Output the [X, Y] coordinate of the center of the cell containing the given text.  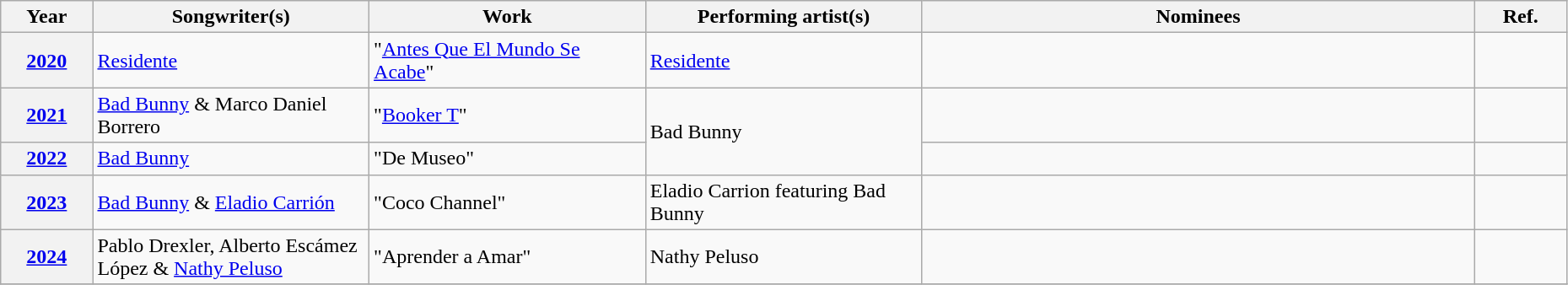
2021 [47, 115]
Songwriter(s) [231, 17]
Nathy Peluso [784, 256]
Bad Bunny & Eladio Carrión [231, 202]
2023 [47, 202]
Pablo Drexler, Alberto Escámez López & Nathy Peluso [231, 256]
Year [47, 17]
"Booker T" [508, 115]
2024 [47, 256]
Eladio Carrion featuring Bad Bunny [784, 202]
"Coco Channel" [508, 202]
Work [508, 17]
"Antes Que El Mundo Se Acabe" [508, 61]
Ref. [1520, 17]
"De Museo" [508, 159]
Nominees [1198, 17]
2020 [47, 61]
2022 [47, 159]
"Aprender a Amar" [508, 256]
Performing artist(s) [784, 17]
Bad Bunny & Marco Daniel Borrero [231, 115]
